Return (x, y) of the center of cell containing provided text 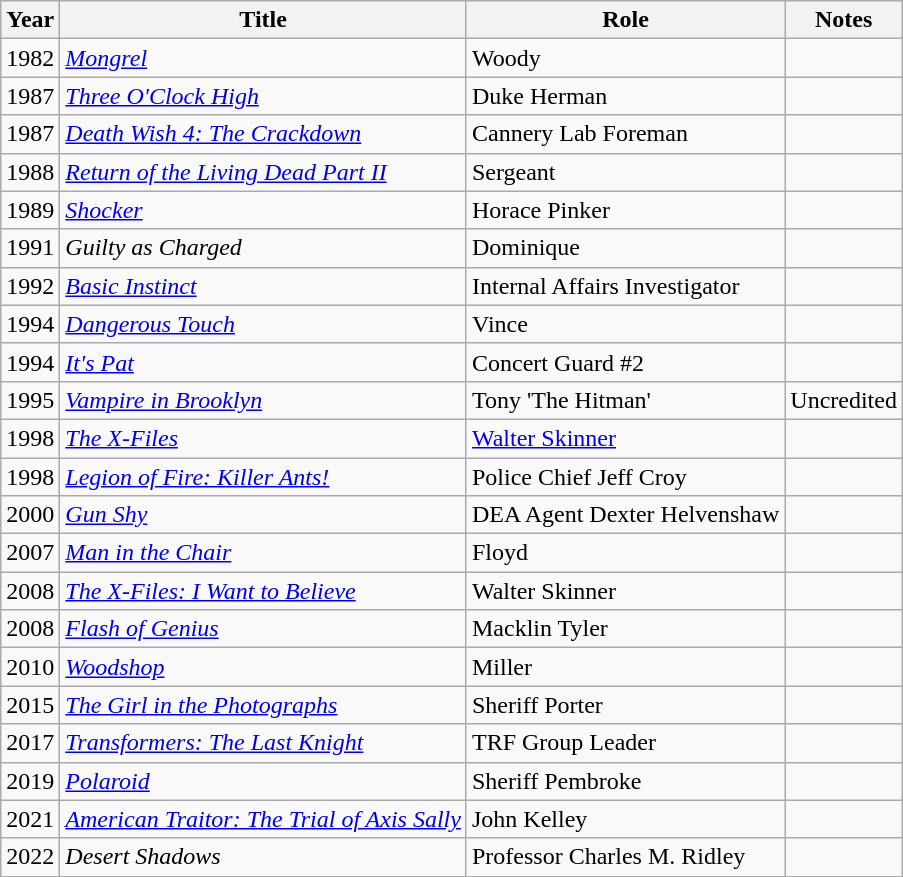
Polaroid (264, 781)
Notes (844, 20)
Year (30, 20)
Uncredited (844, 400)
1988 (30, 172)
John Kelley (625, 819)
Sheriff Pembroke (625, 781)
TRF Group Leader (625, 743)
DEA Agent Dexter Helvenshaw (625, 515)
Professor Charles M. Ridley (625, 857)
Tony 'The Hitman' (625, 400)
Legion of Fire: Killer Ants! (264, 477)
The X-Files: I Want to Believe (264, 591)
The Girl in the Photographs (264, 705)
2017 (30, 743)
Horace Pinker (625, 210)
Basic Instinct (264, 286)
2021 (30, 819)
Dangerous Touch (264, 324)
Vince (625, 324)
Guilty as Charged (264, 248)
Dominique (625, 248)
Death Wish 4: The Crackdown (264, 134)
Sheriff Porter (625, 705)
It's Pat (264, 362)
Duke Herman (625, 96)
Mongrel (264, 58)
1995 (30, 400)
Gun Shy (264, 515)
Woodshop (264, 667)
Cannery Lab Foreman (625, 134)
Internal Affairs Investigator (625, 286)
Title (264, 20)
Floyd (625, 553)
Miller (625, 667)
Man in the Chair (264, 553)
The X-Files (264, 438)
Police Chief Jeff Croy (625, 477)
Desert Shadows (264, 857)
Return of the Living Dead Part II (264, 172)
2019 (30, 781)
Flash of Genius (264, 629)
1991 (30, 248)
1989 (30, 210)
Role (625, 20)
Vampire in Brooklyn (264, 400)
Concert Guard #2 (625, 362)
2010 (30, 667)
Sergeant (625, 172)
Shocker (264, 210)
Macklin Tyler (625, 629)
2022 (30, 857)
Transformers: The Last Knight (264, 743)
Three O'Clock High (264, 96)
American Traitor: The Trial of Axis Sally (264, 819)
2015 (30, 705)
2007 (30, 553)
2000 (30, 515)
1982 (30, 58)
Woody (625, 58)
1992 (30, 286)
